Output the [x, y] coordinate of the center of the cell containing the given text.  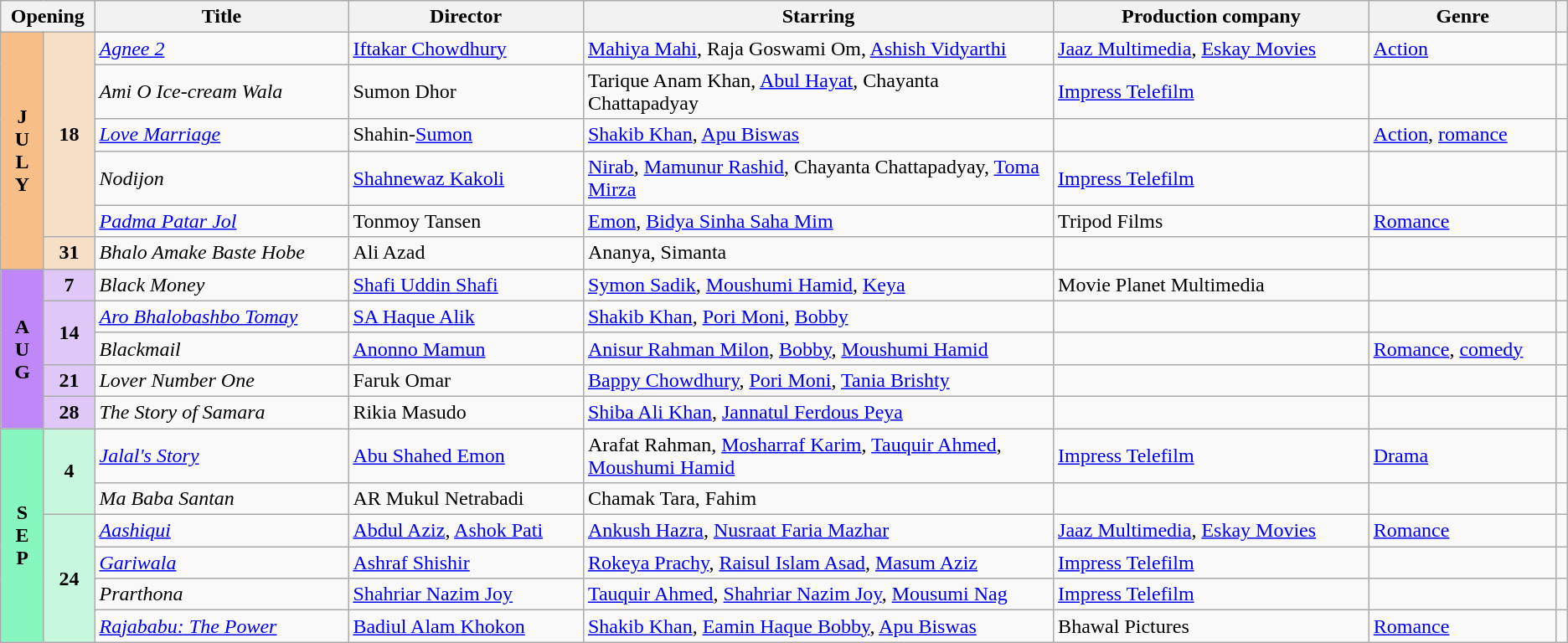
Director [466, 17]
Iftakar Chowdhury [466, 49]
Nodijon [221, 177]
Nirab, Mamunur Rashid, Chayanta Chattapadyay, Toma Mirza [818, 177]
Ma Baba Santan [221, 499]
Rokeya Prachy, Raisul Islam Asad, Masum Aziz [818, 563]
14 [69, 332]
Ami O Ice-cream Wala [221, 92]
Gariwala [221, 563]
24 [69, 579]
The Story of Samara [221, 412]
Bhalo Amake Baste Hobe [221, 253]
Tauquir Ahmed, Shahriar Nazim Joy, Mousumi Nag [818, 594]
Badiul Alam Khokon [466, 626]
Blackmail [221, 348]
31 [69, 253]
Prarthona [221, 594]
Abdul Aziz, Ashok Pati [466, 531]
Title [221, 17]
Padma Patar Jol [221, 221]
21 [69, 380]
Anisur Rahman Milon, Bobby, Moushumi Hamid [818, 348]
Action, romance [1462, 135]
Abu Shahed Emon [466, 455]
Ankush Hazra, Nusraat Faria Mazhar [818, 531]
Tripod Films [1211, 221]
Bappy Chowdhury, Pori Moni, Tania Brishty [818, 380]
28 [69, 412]
Chamak Tara, Fahim [818, 499]
Black Money [221, 285]
Sumon Dhor [466, 92]
Shakib Khan, Eamin Haque Bobby, Apu Biswas [818, 626]
Arafat Rahman, Mosharraf Karim, Tauquir Ahmed, Moushumi Hamid [818, 455]
Faruk Omar [466, 380]
Shahriar Nazim Joy [466, 594]
4 [69, 472]
SEP [22, 536]
Emon, Bidya Sinha Saha Mim [818, 221]
Lover Number One [221, 380]
Shafi Uddin Shafi [466, 285]
Ananya, Simanta [818, 253]
Opening [48, 17]
Ashraf Shishir [466, 563]
Tonmoy Tansen [466, 221]
SA Haque Alik [466, 316]
Shahnewaz Kakoli [466, 177]
Symon Sadik, Moushumi Hamid, Keya [818, 285]
Shakib Khan, Apu Biswas [818, 135]
Rajababu: The Power [221, 626]
Aashiqui [221, 531]
Genre [1462, 17]
Rikia Masudo [466, 412]
AUG [22, 348]
Tarique Anam Khan, Abul Hayat, Chayanta Chattapadyay [818, 92]
Jalal's Story [221, 455]
Anonno Mamun [466, 348]
18 [69, 135]
Starring [818, 17]
7 [69, 285]
Shakib Khan, Pori Moni, Bobby [818, 316]
Shiba Ali Khan, Jannatul Ferdous Peya [818, 412]
Aro Bhalobashbo Tomay [221, 316]
Production company [1211, 17]
Ali Azad [466, 253]
Bhawal Pictures [1211, 626]
Shahin-Sumon [466, 135]
Movie Planet Multimedia [1211, 285]
Agnee 2 [221, 49]
Romance, comedy [1462, 348]
JULY [22, 151]
Drama [1462, 455]
Mahiya Mahi, Raja Goswami Om, Ashish Vidyarthi [818, 49]
Action [1462, 49]
AR Mukul Netrabadi [466, 499]
Love Marriage [221, 135]
